Detect which cell encompasses the target text, then output its [X, Y] center coordinate. 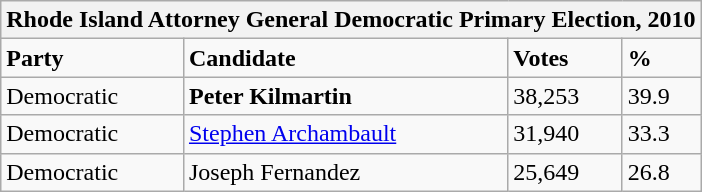
Party [92, 58]
Rhode Island Attorney General Democratic Primary Election, 2010 [351, 20]
Peter Kilmartin [345, 96]
% [662, 58]
Votes [565, 58]
Joseph Fernandez [345, 172]
25,649 [565, 172]
33.3 [662, 134]
38,253 [565, 96]
31,940 [565, 134]
39.9 [662, 96]
26.8 [662, 172]
Candidate [345, 58]
Stephen Archambault [345, 134]
